Return (X, Y) of the center of cell containing provided text 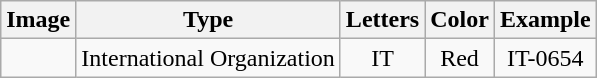
Type (208, 20)
Letters (382, 20)
Color (460, 20)
IT (382, 58)
Red (460, 58)
International Organization (208, 58)
IT-0654 (545, 58)
Image (38, 20)
Example (545, 20)
